Determine the (X, Y) coordinate at the center of the cell enclosing the given text.  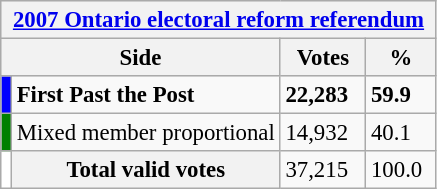
Votes (323, 58)
Side (140, 58)
37,215 (323, 170)
2007 Ontario electoral reform referendum (219, 20)
14,932 (323, 133)
% (402, 58)
Total valid votes (146, 170)
First Past the Post (146, 95)
40.1 (402, 133)
Mixed member proportional (146, 133)
59.9 (402, 95)
100.0 (402, 170)
22,283 (323, 95)
